Capture the cell that displays the provided text and extract its [x, y] central coordinate. 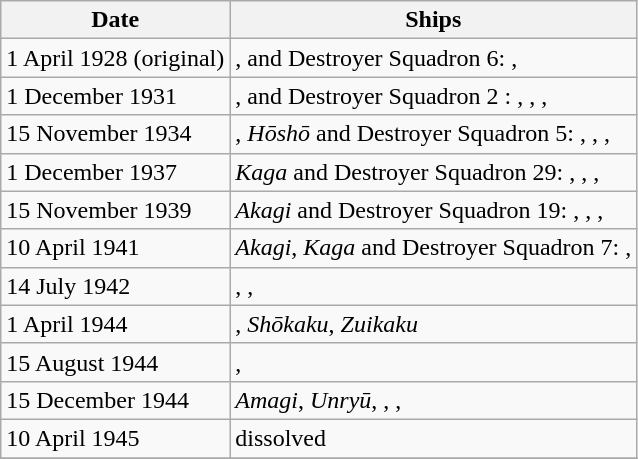
, and Destroyer Squadron 2 : , , , [434, 96]
Ships [434, 20]
1 December 1931 [116, 96]
, , [434, 286]
10 April 1945 [116, 438]
15 November 1939 [116, 210]
, Hōshō and Destroyer Squadron 5: , , , [434, 134]
Amagi, Unryū, , , [434, 400]
15 August 1944 [116, 362]
, Shōkaku, Zuikaku [434, 324]
Akagi, Kaga and Destroyer Squadron 7: , [434, 248]
, and Destroyer Squadron 6: , [434, 58]
1 April 1928 (original) [116, 58]
Date [116, 20]
10 April 1941 [116, 248]
1 December 1937 [116, 172]
Akagi and Destroyer Squadron 19: , , , [434, 210]
14 July 1942 [116, 286]
, [434, 362]
15 December 1944 [116, 400]
1 April 1944 [116, 324]
Kaga and Destroyer Squadron 29: , , , [434, 172]
15 November 1934 [116, 134]
dissolved [434, 438]
